Extract the [X, Y] coordinate from the center of the cell holding the provided text.  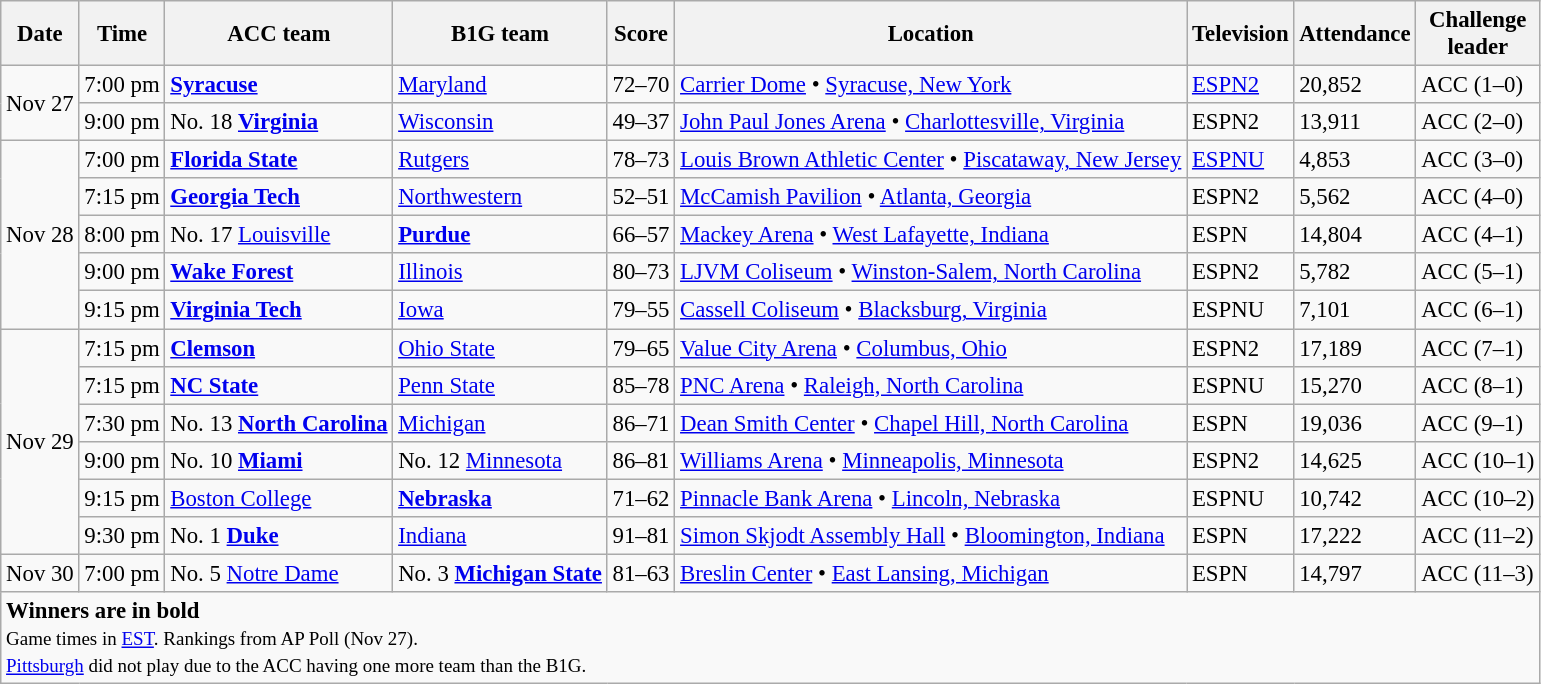
Ohio State [500, 348]
John Paul Jones Arena • Charlottesville, Virginia [931, 122]
Boston College [279, 498]
Northwestern [500, 197]
20,852 [1355, 85]
7,101 [1355, 310]
ACC (5–1) [1478, 273]
85–78 [641, 385]
Location [931, 34]
ACC (7–1) [1478, 348]
Nebraska [500, 498]
McCamish Pavilion • Atlanta, Georgia [931, 197]
Florida State [279, 160]
No. 17 Louisville [279, 235]
79–65 [641, 348]
Television [1240, 34]
9:30 pm [122, 536]
8:00 pm [122, 235]
Cassell Coliseum • Blacksburg, Virginia [931, 310]
ACC (3–0) [1478, 160]
Georgia Tech [279, 197]
NC State [279, 385]
14,804 [1355, 235]
Pinnacle Bank Arena • Lincoln, Nebraska [931, 498]
No. 13 North Carolina [279, 423]
ACC (11–2) [1478, 536]
86–81 [641, 460]
No. 18 Virginia [279, 122]
Purdue [500, 235]
Breslin Center • East Lansing, Michigan [931, 573]
17,222 [1355, 536]
Louis Brown Athletic Center • Piscataway, New Jersey [931, 160]
Time [122, 34]
LJVM Coliseum • Winston-Salem, North Carolina [931, 273]
14,797 [1355, 573]
ACC (9–1) [1478, 423]
No. 12 Minnesota [500, 460]
Indiana [500, 536]
ACC (10–2) [1478, 498]
Virginia Tech [279, 310]
Maryland [500, 85]
72–70 [641, 85]
ACC (4–0) [1478, 197]
5,562 [1355, 197]
Rutgers [500, 160]
Michigan [500, 423]
B1G team [500, 34]
ACC (10–1) [1478, 460]
ACC (4–1) [1478, 235]
19,036 [1355, 423]
Iowa [500, 310]
52–51 [641, 197]
No. 3 Michigan State [500, 573]
Nov 30 [40, 573]
10,742 [1355, 498]
Williams Arena • Minneapolis, Minnesota [931, 460]
5,782 [1355, 273]
Clemson [279, 348]
No. 10 Miami [279, 460]
79–55 [641, 310]
Nov 29 [40, 442]
Dean Smith Center • Chapel Hill, North Carolina [931, 423]
Wake Forest [279, 273]
Simon Skjodt Assembly Hall • Bloomington, Indiana [931, 536]
ACC team [279, 34]
Attendance [1355, 34]
78–73 [641, 160]
Wisconsin [500, 122]
Challengeleader [1478, 34]
Nov 27 [40, 104]
13,911 [1355, 122]
4,853 [1355, 160]
ACC (2–0) [1478, 122]
Date [40, 34]
14,625 [1355, 460]
Value City Arena • Columbus, Ohio [931, 348]
81–63 [641, 573]
Illinois [500, 273]
7:30 pm [122, 423]
49–37 [641, 122]
ACC (6–1) [1478, 310]
ACC (8–1) [1478, 385]
Mackey Arena • West Lafayette, Indiana [931, 235]
Nov 28 [40, 235]
ACC (11–3) [1478, 573]
15,270 [1355, 385]
No. 5 Notre Dame [279, 573]
Penn State [500, 385]
ACC (1–0) [1478, 85]
Syracuse [279, 85]
Score [641, 34]
71–62 [641, 498]
66–57 [641, 235]
17,189 [1355, 348]
Carrier Dome • Syracuse, New York [931, 85]
PNC Arena • Raleigh, North Carolina [931, 385]
91–81 [641, 536]
Winners are in boldGame times in EST. Rankings from AP Poll (Nov 27).Pittsburgh did not play due to the ACC having one more team than the B1G. [770, 638]
No. 1 Duke [279, 536]
86–71 [641, 423]
80–73 [641, 273]
